Locate the cell with the specified text and output its [X, Y] center coordinate. 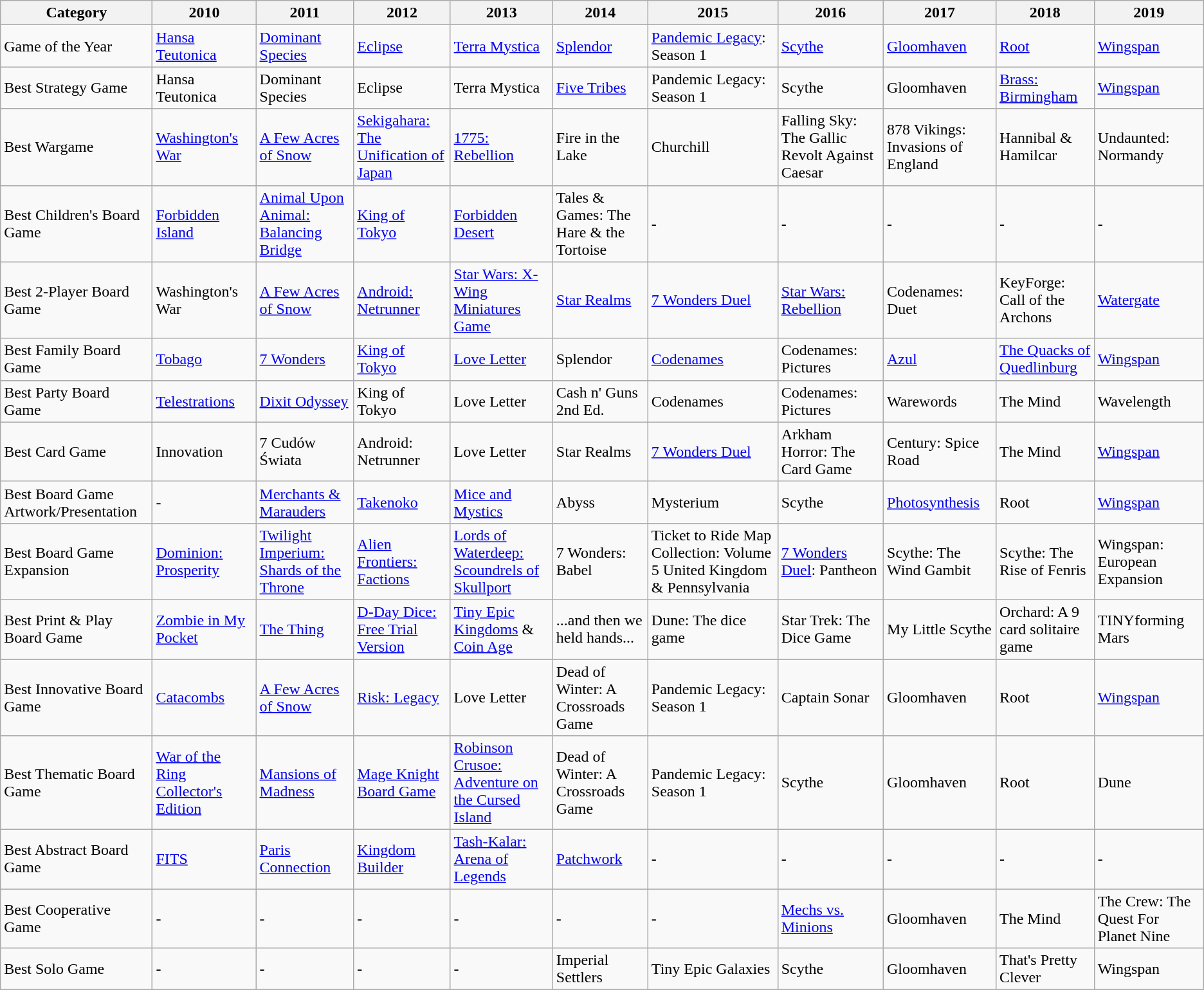
Forbidden Desert [502, 224]
2018 [1046, 13]
My Little Scythe [940, 629]
Mage Knight Board Game [402, 783]
Imperial Settlers [600, 969]
KeyForge: Call of the Archons [1046, 300]
The Thing [305, 629]
Cash n' Guns 2nd Ed. [600, 401]
Churchill [713, 147]
Tash-Kalar: Arena of Legends [502, 859]
Robinson Crusoe: Adventure on the Cursed Island [502, 783]
2015 [713, 13]
Falling Sky: The Gallic Revolt Against Caesar [830, 147]
7 Wonders [305, 359]
Best Board Game Artwork/Presentation [77, 502]
Best Solo Game [77, 969]
War of the Ring Collector's Edition [205, 783]
7 Cudów Świata [305, 452]
Photosynthesis [940, 502]
Paris Connection [305, 859]
Alien Frontiers: Factions [402, 561]
Animal Upon Animal: Balancing Bridge [305, 224]
2019 [1149, 13]
Century: Spice Road [940, 452]
Twilight Imperium: Shards of the Throne [305, 561]
Orchard: A 9 card solitaire game [1046, 629]
Warewords [940, 401]
Best Abstract Board Game [77, 859]
TINYforming Mars [1149, 629]
2016 [830, 13]
Zombie in My Pocket [205, 629]
Patchwork [600, 859]
Sekigahara: The Unification of Japan [402, 147]
2014 [600, 13]
2010 [205, 13]
Tobago [205, 359]
2013 [502, 13]
Azul [940, 359]
2012 [402, 13]
Takenoko [402, 502]
Ticket to Ride Map Collection: Volume 5 United Kingdom & Pennsylvania [713, 561]
7 Wonders: Babel [600, 561]
Best Innovative Board Game [77, 697]
878 Vikings: Invasions of England [940, 147]
Innovation [205, 452]
Mechs vs. Minions [830, 919]
Merchants & Marauders [305, 502]
Five Tribes [600, 87]
Best Children's Board Game [77, 224]
Forbidden Island [205, 224]
Abyss [600, 502]
FITS [205, 859]
Mansions of Madness [305, 783]
Game of the Year [77, 46]
Best Print & Play Board Game [77, 629]
Best Board Game Expansion [77, 561]
Best Party Board Game [77, 401]
Brass: Birmingham [1046, 87]
Scythe: The Wind Gambit [940, 561]
Best Thematic Board Game [77, 783]
Dixit Odyssey [305, 401]
Catacombs [205, 697]
Tiny Epic Kingdoms & Coin Age [502, 629]
Dune [1149, 783]
Telestrations [205, 401]
Tales & Games: The Hare & the Tortoise [600, 224]
Undaunted: Normandy [1149, 147]
Arkham Horror: The Card Game [830, 452]
Wavelength [1149, 401]
Mysterium [713, 502]
Best Wargame [77, 147]
Kingdom Builder [402, 859]
Best 2-Player Board Game [77, 300]
The Crew: The Quest For Planet Nine [1149, 919]
2017 [940, 13]
...and then we held hands... [600, 629]
D-Day Dice: Free Trial Version [402, 629]
Scythe: The Rise of Fenris [1046, 561]
Star Trek: The Dice Game [830, 629]
Star Wars: Rebellion [830, 300]
Wingspan: European Expansion [1149, 561]
Captain Sonar [830, 697]
Best Family Board Game [77, 359]
Best Cooperative Game [77, 919]
Best Card Game [77, 452]
1775: Rebellion [502, 147]
That's Pretty Clever [1046, 969]
Dune: The dice game [713, 629]
Star Wars: X-Wing Miniatures Game [502, 300]
Tiny Epic Galaxies [713, 969]
Hannibal & Hamilcar [1046, 147]
Watergate [1149, 300]
Dominion: Prosperity [205, 561]
Risk: Legacy [402, 697]
2011 [305, 13]
Category [77, 13]
The Quacks of Quedlinburg [1046, 359]
Best Strategy Game [77, 87]
Mice and Mystics [502, 502]
Fire in the Lake [600, 147]
Codenames: Duet [940, 300]
7 Wonders Duel: Pantheon [830, 561]
Lords of Waterdeep: Scoundrels of Skullport [502, 561]
